Find where the given text appears and provide that cell's center as (X, Y) coordinate. 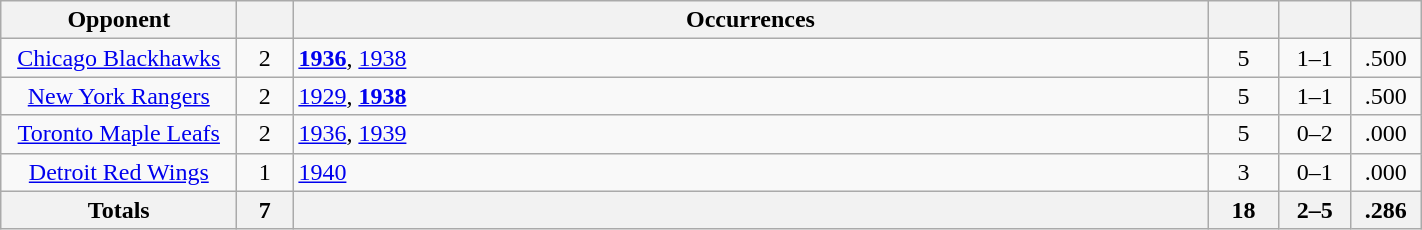
Toronto Maple Leafs (119, 134)
1936, 1939 (750, 134)
Detroit Red Wings (119, 172)
New York Rangers (119, 96)
1940 (750, 172)
Occurrences (750, 20)
1929, 1938 (750, 96)
Chicago Blackhawks (119, 58)
Opponent (119, 20)
1936, 1938 (750, 58)
3 (1244, 172)
2–5 (1314, 210)
0–1 (1314, 172)
7 (265, 210)
0–2 (1314, 134)
18 (1244, 210)
.286 (1386, 210)
1 (265, 172)
Totals (119, 210)
